From the cell containing the given text, extract its center point as (X, Y) coordinate. 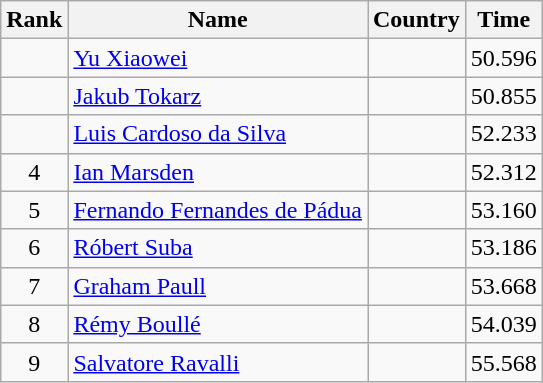
7 (34, 286)
53.668 (504, 286)
Jakub Tokarz (218, 96)
54.039 (504, 324)
5 (34, 210)
Ian Marsden (218, 172)
Time (504, 20)
52.312 (504, 172)
Luis Cardoso da Silva (218, 134)
Rank (34, 20)
53.186 (504, 248)
4 (34, 172)
Fernando Fernandes de Pádua (218, 210)
53.160 (504, 210)
Róbert Suba (218, 248)
Graham Paull (218, 286)
55.568 (504, 362)
52.233 (504, 134)
8 (34, 324)
50.855 (504, 96)
Rémy Boullé (218, 324)
50.596 (504, 58)
9 (34, 362)
Country (417, 20)
Salvatore Ravalli (218, 362)
6 (34, 248)
Name (218, 20)
Yu Xiaowei (218, 58)
